Return [x, y] of the center of cell containing provided text 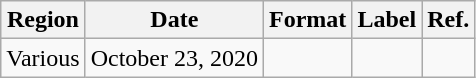
Format [308, 20]
Ref. [448, 20]
Region [43, 20]
Date [174, 20]
Label [387, 20]
October 23, 2020 [174, 58]
Various [43, 58]
